From the cell containing the given text, extract its center point as [X, Y] coordinate. 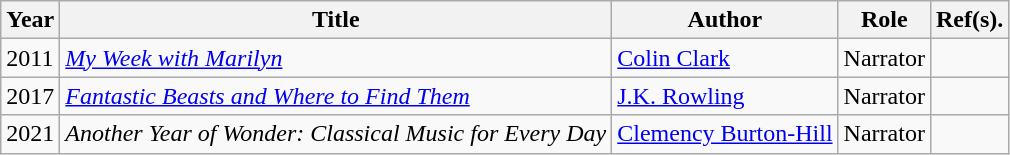
2021 [30, 134]
J.K. Rowling [725, 96]
Title [336, 20]
2011 [30, 58]
Colin Clark [725, 58]
Author [725, 20]
My Week with Marilyn [336, 58]
Ref(s). [969, 20]
Another Year of Wonder: Classical Music for Every Day [336, 134]
Year [30, 20]
Fantastic Beasts and Where to Find Them [336, 96]
Role [884, 20]
2017 [30, 96]
Clemency Burton-Hill [725, 134]
